For the text-containing cell, return its midpoint in [X, Y] coordinate format. 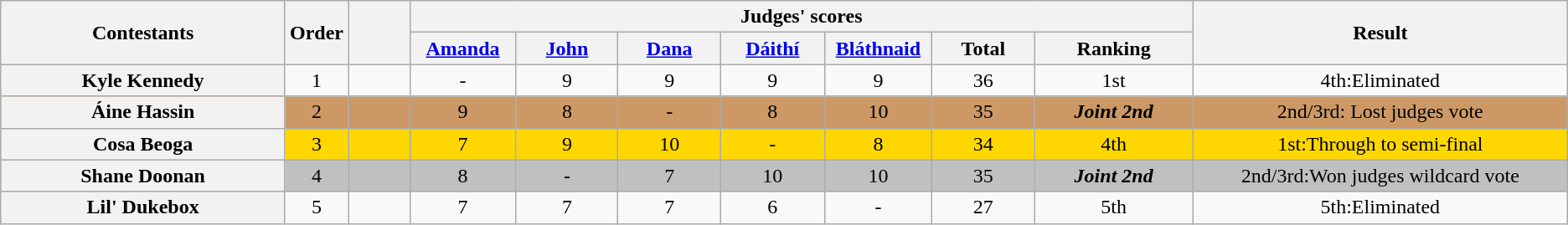
2nd/3rd:Won judges wildcard vote [1380, 176]
4th [1114, 144]
John [567, 49]
3 [317, 144]
Result [1380, 33]
Kyle Kennedy [143, 80]
4th:Eliminated [1380, 80]
Judges' scores [801, 17]
5th:Eliminated [1380, 207]
Order [317, 33]
2 [317, 112]
4 [317, 176]
Contestants [143, 33]
Dáithí [772, 49]
Dana [669, 49]
5th [1114, 207]
Total [983, 49]
Lil' Dukebox [143, 207]
1 [317, 80]
Bláthnaid [878, 49]
34 [983, 144]
Cosa Beoga [143, 144]
2nd/3rd: Lost judges vote [1380, 112]
1st [1114, 80]
1st:Through to semi-final [1380, 144]
36 [983, 80]
6 [772, 207]
5 [317, 207]
Áine Hassin [143, 112]
Ranking [1114, 49]
Shane Doonan [143, 176]
27 [983, 207]
Amanda [462, 49]
